Return [x, y] of the center of cell containing provided text 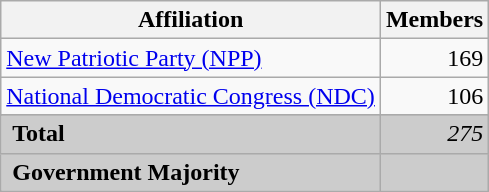
169 [434, 58]
Affiliation [191, 20]
Total [191, 134]
275 [434, 134]
Members [434, 20]
106 [434, 96]
National Democratic Congress (NDC) [191, 96]
New Patriotic Party (NPP) [191, 58]
Government Majority [191, 172]
